From the cell containing the given text, extract its center point as (x, y) coordinate. 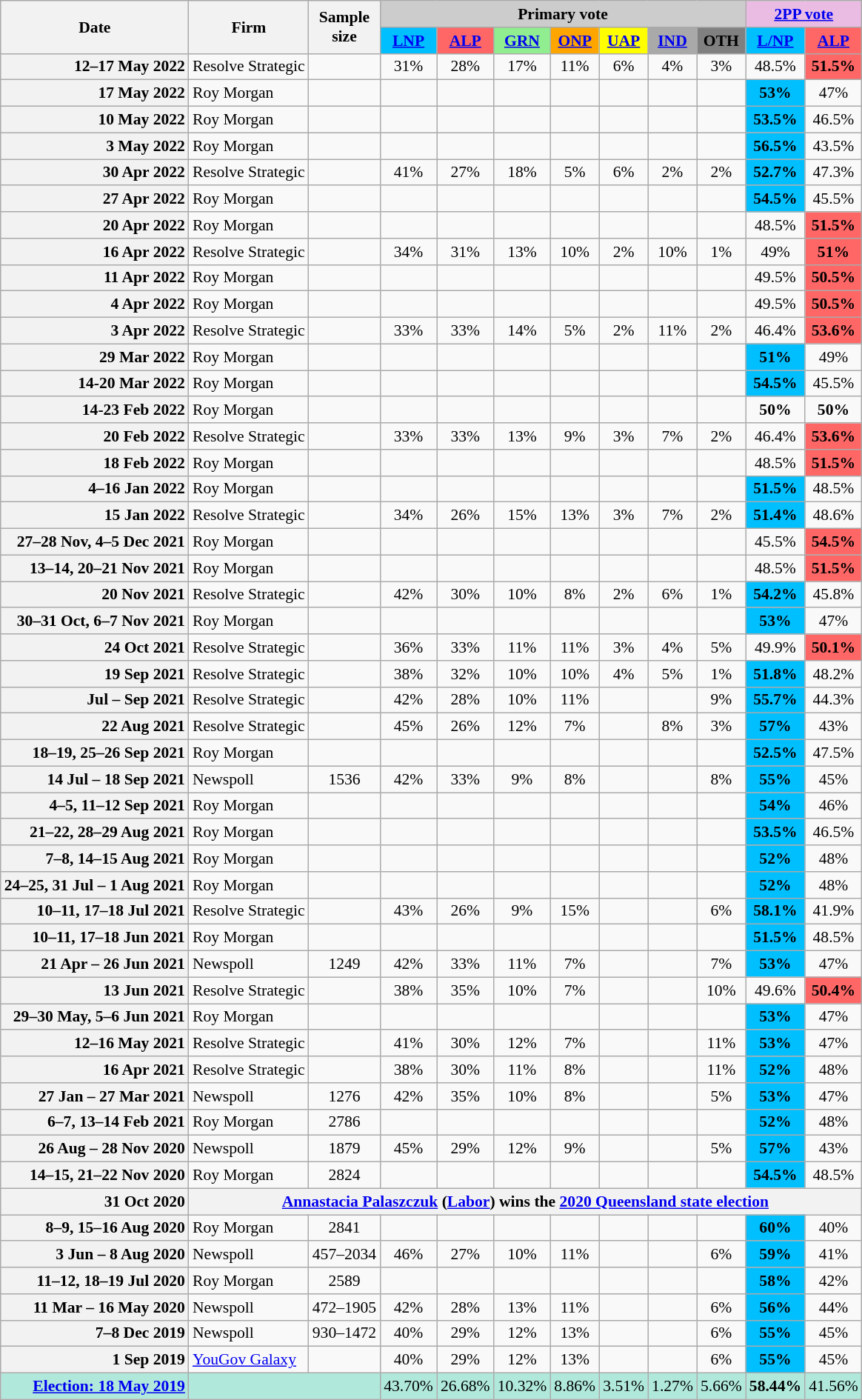
4 Apr 2022 (95, 304)
36% (409, 647)
44.3% (834, 700)
472–1905 (344, 1307)
457–2034 (344, 1255)
29 Mar 2022 (95, 357)
OTH (721, 41)
41.56% (834, 1387)
14% (523, 331)
16 Apr 2022 (95, 252)
52.7% (775, 173)
26 Aug – 28 Nov 2020 (95, 1149)
50.4% (834, 990)
30 Apr 2022 (95, 173)
1249 (344, 964)
1879 (344, 1149)
56.5% (775, 146)
3 May 2022 (95, 146)
930–1472 (344, 1333)
2841 (344, 1228)
13–14, 20–21 Nov 2021 (95, 568)
2786 (344, 1122)
16 Apr 2021 (95, 1070)
14 Jul – 18 Sep 2021 (95, 779)
32% (465, 674)
51.8% (775, 674)
7–8 Dec 2019 (95, 1333)
24 Oct 2021 (95, 647)
18–19, 25–26 Sep 2021 (95, 753)
ONP (575, 41)
Election: 18 May 2019 (95, 1387)
3 Jun – 8 Aug 2020 (95, 1255)
20 Apr 2022 (95, 225)
11 Apr 2022 (95, 278)
58.1% (775, 911)
19 Sep 2021 (95, 674)
43.70% (409, 1387)
56% (775, 1307)
Primary vote (563, 14)
22 Aug 2021 (95, 727)
59% (775, 1255)
14-20 Mar 2022 (95, 384)
18 Feb 2022 (95, 463)
1.27% (672, 1387)
54.2% (775, 595)
1 Sep 2019 (95, 1360)
1536 (344, 779)
8–9, 15–16 Aug 2020 (95, 1228)
7–8, 14–15 Aug 2021 (95, 859)
41.9% (834, 911)
13 Jun 2021 (95, 990)
IND (672, 41)
51.4% (775, 516)
8.86% (575, 1387)
21–22, 28–29 Aug 2021 (95, 833)
4–5, 11–12 Sep 2021 (95, 806)
27–28 Nov, 4–5 Dec 2021 (95, 542)
Samplesize (344, 27)
Date (95, 27)
18% (523, 173)
20 Feb 2022 (95, 436)
Annastacia Palaszczuk (Labor) wins the 2020 Queensland state election (526, 1201)
52.5% (775, 753)
2PP vote (804, 14)
47.5% (834, 753)
14–15, 21–22 Nov 2020 (95, 1176)
UAP (624, 41)
29–30 May, 5–6 Jun 2021 (95, 1017)
24–25, 31 Jul – 1 Aug 2021 (95, 885)
45.8% (834, 595)
47.3% (834, 173)
3 Apr 2022 (95, 331)
26.68% (465, 1387)
55.7% (775, 700)
2824 (344, 1176)
27 Jan – 27 Mar 2021 (95, 1096)
54% (775, 806)
60% (775, 1228)
30–31 Oct, 6–7 Nov 2021 (95, 621)
44% (834, 1307)
58.44% (775, 1387)
31 Oct 2020 (95, 1201)
Firm (249, 27)
5.66% (721, 1387)
20 Nov 2021 (95, 595)
48.6% (834, 516)
10 May 2022 (95, 120)
17 May 2022 (95, 93)
10–11, 17–18 Jun 2021 (95, 938)
49.9% (775, 647)
LNP (409, 41)
GRN (523, 41)
12–17 May 2022 (95, 67)
1276 (344, 1096)
48.2% (834, 674)
14-23 Feb 2022 (95, 410)
21 Apr – 26 Jun 2021 (95, 964)
43.5% (834, 146)
10.32% (523, 1387)
11–12, 18–19 Jul 2020 (95, 1281)
4–16 Jan 2022 (95, 489)
27 Apr 2022 (95, 199)
50.1% (834, 647)
6–7, 13–14 Feb 2021 (95, 1122)
12–16 May 2021 (95, 1044)
11 Mar – 16 May 2020 (95, 1307)
58% (775, 1281)
2589 (344, 1281)
L/NP (775, 41)
3.51% (624, 1387)
YouGov Galaxy (249, 1360)
49.6% (775, 990)
15 Jan 2022 (95, 516)
10–11, 17–18 Jul 2021 (95, 911)
Jul – Sep 2021 (95, 700)
17% (523, 67)
